From the cell containing the given text, extract its center point as (x, y) coordinate. 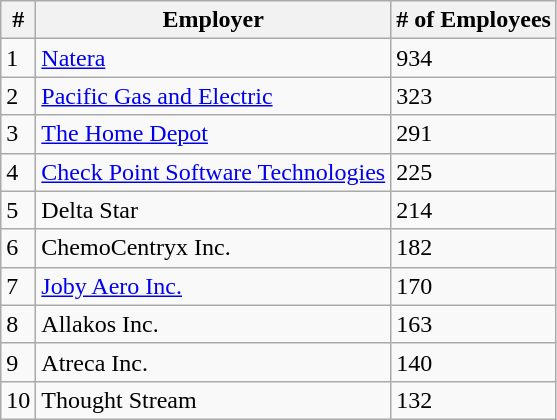
Joby Aero Inc. (214, 286)
163 (474, 324)
323 (474, 96)
5 (18, 210)
1 (18, 58)
Natera (214, 58)
# of Employees (474, 20)
182 (474, 248)
8 (18, 324)
10 (18, 400)
ChemoCentryx Inc. (214, 248)
225 (474, 172)
170 (474, 286)
Delta Star (214, 210)
132 (474, 400)
Thought Stream (214, 400)
Atreca Inc. (214, 362)
Pacific Gas and Electric (214, 96)
7 (18, 286)
934 (474, 58)
Check Point Software Technologies (214, 172)
9 (18, 362)
Allakos Inc. (214, 324)
291 (474, 134)
3 (18, 134)
4 (18, 172)
214 (474, 210)
The Home Depot (214, 134)
140 (474, 362)
6 (18, 248)
2 (18, 96)
Employer (214, 20)
# (18, 20)
